Return [X, Y] of the center of cell containing provided text 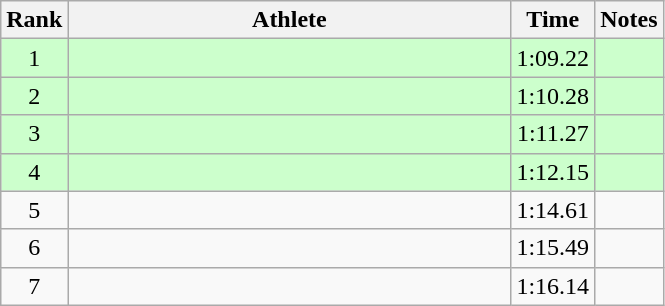
7 [34, 286]
1:10.28 [553, 96]
1:14.61 [553, 210]
Athlete [290, 20]
Notes [629, 20]
Rank [34, 20]
4 [34, 172]
Time [553, 20]
1:12.15 [553, 172]
1 [34, 58]
1:11.27 [553, 134]
6 [34, 248]
1:09.22 [553, 58]
3 [34, 134]
5 [34, 210]
2 [34, 96]
1:16.14 [553, 286]
1:15.49 [553, 248]
